Find where the given text appears and provide that cell's center as [X, Y] coordinate. 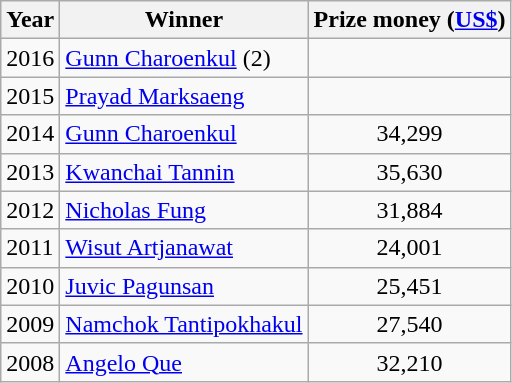
32,210 [410, 362]
Prayad Marksaeng [184, 96]
Wisut Artjanawat [184, 248]
Nicholas Fung [184, 210]
Winner [184, 20]
2010 [30, 286]
Year [30, 20]
2016 [30, 58]
Gunn Charoenkul [184, 134]
31,884 [410, 210]
2013 [30, 172]
27,540 [410, 324]
Juvic Pagunsan [184, 286]
2011 [30, 248]
34,299 [410, 134]
24,001 [410, 248]
2014 [30, 134]
2008 [30, 362]
2009 [30, 324]
Kwanchai Tannin [184, 172]
2015 [30, 96]
Gunn Charoenkul (2) [184, 58]
2012 [30, 210]
25,451 [410, 286]
Prize money (US$) [410, 20]
Angelo Que [184, 362]
35,630 [410, 172]
Namchok Tantipokhakul [184, 324]
